Identify which cell holds the provided text, then report its [X, Y] central coordinate. 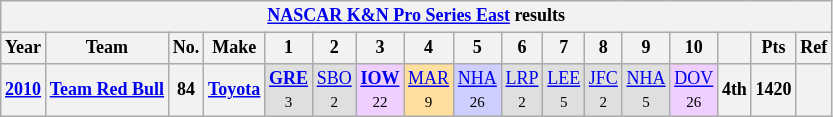
No. [186, 48]
9 [646, 48]
Year [24, 48]
Toyota [234, 90]
4 [429, 48]
4th [735, 90]
2 [334, 48]
NHA26 [477, 90]
JFC2 [603, 90]
Team Red Bull [106, 90]
DOV26 [694, 90]
8 [603, 48]
3 [380, 48]
NHA5 [646, 90]
GRE3 [289, 90]
LEE5 [564, 90]
LRP2 [522, 90]
Make [234, 48]
MAR9 [429, 90]
Ref [814, 48]
84 [186, 90]
10 [694, 48]
7 [564, 48]
1 [289, 48]
IOW22 [380, 90]
Pts [774, 48]
6 [522, 48]
2010 [24, 90]
1420 [774, 90]
Team [106, 48]
SBO2 [334, 90]
NASCAR K&N Pro Series East results [416, 16]
5 [477, 48]
